Provide the [x, y] coordinate of the cell's center where the given text is located.  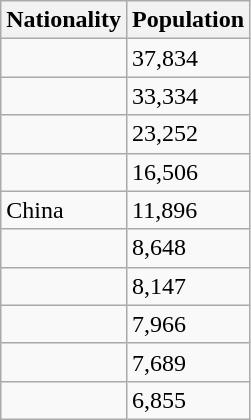
8,147 [188, 286]
33,334 [188, 96]
Population [188, 20]
8,648 [188, 248]
11,896 [188, 210]
7,966 [188, 324]
23,252 [188, 134]
37,834 [188, 58]
16,506 [188, 172]
China [64, 210]
6,855 [188, 400]
Nationality [64, 20]
7,689 [188, 362]
